Detect which cell encompasses the target text, then output its (X, Y) center coordinate. 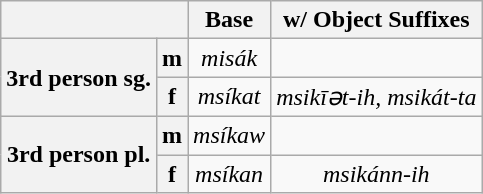
msikīət-ih, msikát-ta (376, 97)
msíkan (230, 173)
msíkaw (230, 135)
misák (230, 58)
msikánn-ih (376, 173)
3rd person sg. (79, 78)
w/ Object Suffixes (376, 20)
msíkat (230, 97)
3rd person pl. (79, 154)
Base (230, 20)
